From the cell containing the given text, extract its center point as [x, y] coordinate. 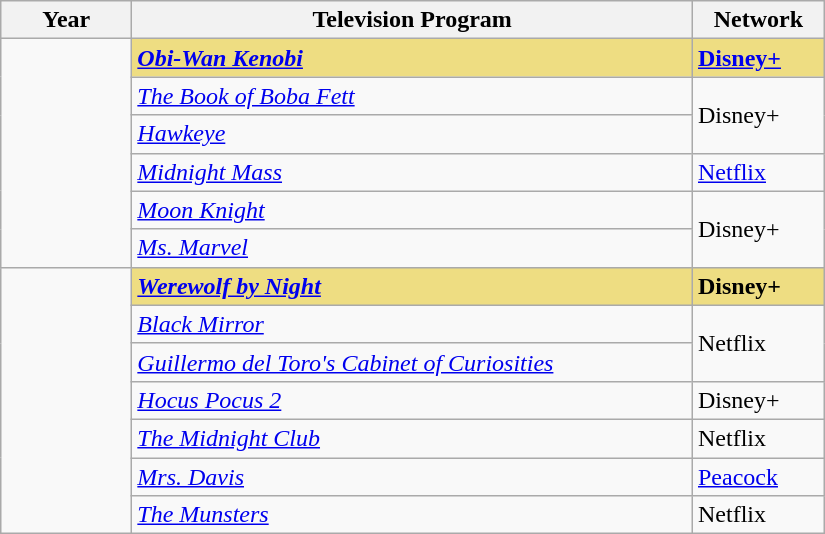
Guillermo del Toro's Cabinet of Curiosities [412, 362]
Television Program [412, 20]
Hawkeye [412, 134]
The Midnight Club [412, 438]
Obi-Wan Kenobi [412, 58]
Network [758, 20]
Werewolf by Night [412, 286]
Ms. Marvel [412, 248]
The Munsters [412, 515]
The Book of Boba Fett [412, 96]
Moon Knight [412, 210]
Year [66, 20]
Hocus Pocus 2 [412, 400]
Mrs. Davis [412, 477]
Black Mirror [412, 324]
Peacock [758, 477]
Midnight Mass [412, 172]
